Return the [x, y] coordinate for the center point of the cell that contains the specified text.  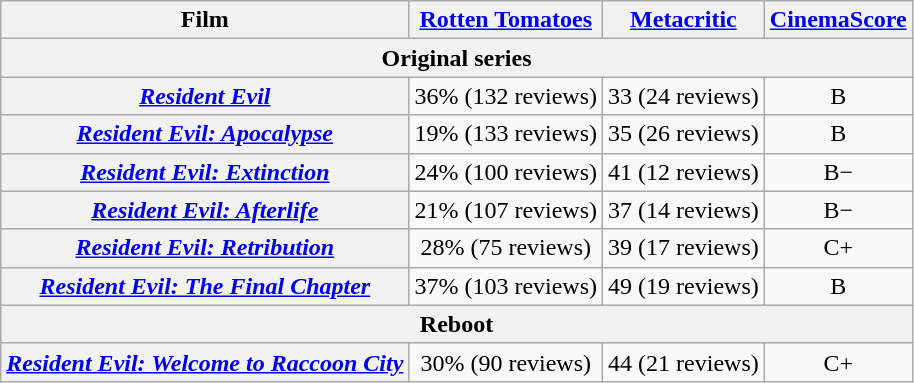
Resident Evil: The Final Chapter [205, 286]
CinemaScore [838, 20]
Original series [456, 58]
Resident Evil: Extinction [205, 172]
37% (103 reviews) [506, 286]
33 (24 reviews) [684, 96]
49 (19 reviews) [684, 286]
39 (17 reviews) [684, 248]
44 (21 reviews) [684, 362]
36% (132 reviews) [506, 96]
19% (133 reviews) [506, 134]
37 (14 reviews) [684, 210]
Film [205, 20]
28% (75 reviews) [506, 248]
Resident Evil: Afterlife [205, 210]
Reboot [456, 324]
Resident Evil: Retribution [205, 248]
Resident Evil: Apocalypse [205, 134]
21% (107 reviews) [506, 210]
Metacritic [684, 20]
Resident Evil: Welcome to Raccoon City [205, 362]
41 (12 reviews) [684, 172]
24% (100 reviews) [506, 172]
Rotten Tomatoes [506, 20]
35 (26 reviews) [684, 134]
Resident Evil [205, 96]
30% (90 reviews) [506, 362]
